Search for the cell housing the specified text and yield its [x, y] center coordinate. 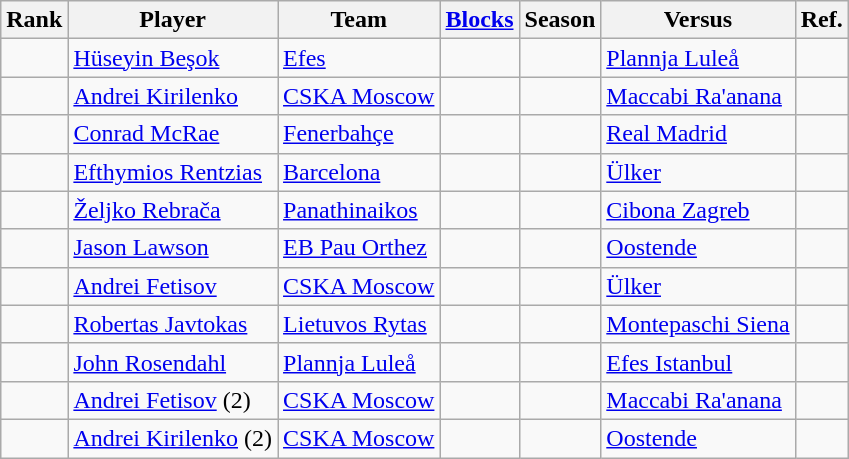
Rank [34, 20]
Jason Lawson [173, 248]
Versus [698, 20]
Team [359, 20]
Barcelona [359, 172]
Panathinaikos [359, 210]
Cibona Zagreb [698, 210]
Lietuvos Rytas [359, 324]
Conrad McRae [173, 134]
Montepaschi Siena [698, 324]
Hüseyin Beşok [173, 58]
Player [173, 20]
Real Madrid [698, 134]
John Rosendahl [173, 362]
Ref. [822, 20]
Efes [359, 58]
Fenerbahçe [359, 134]
Andrei Fetisov [173, 286]
EB Pau Orthez [359, 248]
Blocks [480, 20]
Andrei Fetisov (2) [173, 400]
Robertas Javtokas [173, 324]
Season [560, 20]
Efthymios Rentzias [173, 172]
Željko Rebrača [173, 210]
Andrei Kirilenko (2) [173, 438]
Efes Istanbul [698, 362]
Andrei Kirilenko [173, 96]
